From the cell containing the given text, extract its center point as [x, y] coordinate. 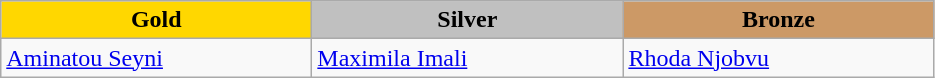
Rhoda Njobvu [778, 58]
Aminatou Seyni [156, 58]
Maximila Imali [468, 58]
Gold [156, 20]
Silver [468, 20]
Bronze [778, 20]
